From the cell containing the given text, extract its center point as [x, y] coordinate. 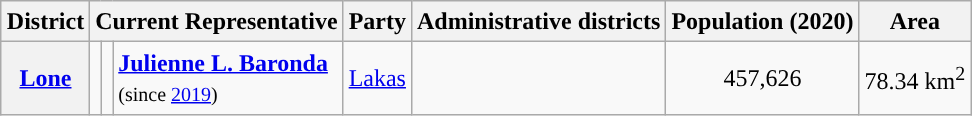
Population (2020) [762, 22]
Current Representative [216, 22]
Lone [45, 78]
Party [377, 22]
District [45, 22]
78.34 km2 [915, 78]
Julienne L. Baronda (since 2019) [228, 78]
Lakas [377, 78]
457,626 [762, 78]
Area [915, 22]
Administrative districts [538, 22]
